Detect which cell encompasses the target text, then output its (x, y) center coordinate. 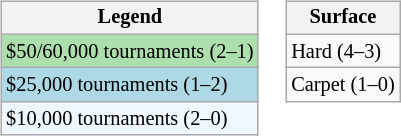
Hard (4–3) (342, 51)
$10,000 tournaments (2–0) (130, 119)
Legend (130, 18)
$50/60,000 tournaments (2–1) (130, 51)
Carpet (1–0) (342, 85)
Surface (342, 18)
$25,000 tournaments (1–2) (130, 85)
